Scan for the cell matching the given text and deliver its (x, y) coordinate at center. 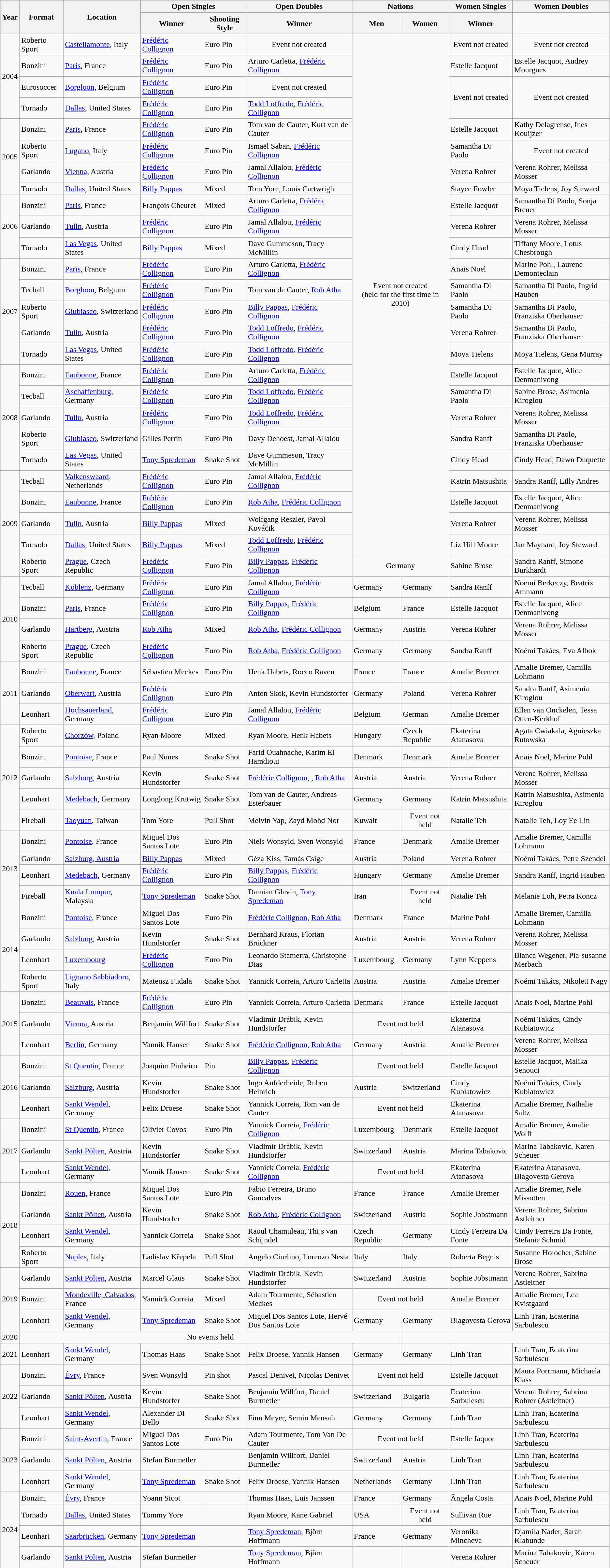
Koblenz, Germany (102, 587)
Ecaterina Sarbulescu (480, 1396)
Sandra Ranff, Asimenia Kiroglou (561, 693)
Saint-Avertin, France (102, 1439)
Sabine Brose, Asimenia Kiroglou (561, 396)
Open Doubles (299, 7)
Agata Cwiakala, Agnieszka Rutowska (561, 735)
Tom van de Cauter, Kurt van de Cauter (299, 129)
2013 (10, 869)
2014 (10, 949)
2009 (10, 523)
Cindy Head, Dawn Duquette (561, 460)
Cindy Ferreira Da Fonte (480, 1235)
Hochsauerland, Germany (102, 714)
Berlin, Germany (102, 1045)
Tiffany Moore, Lotus Chesbrough (561, 248)
Blagovesta Gerova (480, 1321)
Estelle Jacquot, Audrey Mourgues (561, 66)
Ângela Costa (480, 1498)
2016 (10, 1087)
Women Singles (480, 7)
USA (377, 1515)
Naples, Italy (102, 1257)
Tom van de Cauter, Rob Atha (299, 290)
Pin shot (225, 1375)
Women Doubles (561, 7)
Netherlands (377, 1481)
Susanne Holocher, Sabine Brose (561, 1257)
Davy Dehoest, Jamal Allalou (299, 439)
2018 (10, 1225)
2021 (10, 1354)
Open Singles (193, 7)
Felix Droese (172, 1108)
Benjamin Willfort (172, 1023)
Amalie Bremer, Lea Kvistgaard (561, 1299)
Noémi Takács, Petra Szendei (561, 858)
Roberta Begnis (480, 1257)
Olivier Covos (172, 1130)
Melvin Yap, Zayd Mohd Nor (299, 820)
Thomas Haas (172, 1354)
Men (377, 23)
Sullivan Rue (480, 1515)
Moya Tielens, Gena Murray (561, 354)
Yannick Correia, Tom van de Cauter (299, 1108)
Moya Tielens, Joy Steward (561, 188)
Tommy Yore (172, 1515)
Verena Rohrer, Sabrina Rohrer (Astleitner) (561, 1396)
Rob Atha (172, 630)
Joaquim Pinheiro (172, 1066)
Beauvais, France (102, 1003)
Marina Tabakovic (480, 1150)
Kuwait (377, 820)
Veronika Mincheva (480, 1536)
Format (41, 17)
Raoul Chamuleau, Thijs van Schijndel (299, 1235)
Samantha Di Paolo, Ingrid Hauben (561, 290)
Djamila Nader, Sarah Klabunde (561, 1536)
2008 (10, 417)
2023 (10, 1460)
Noémi Takács, Eva Albok (561, 651)
2006 (10, 226)
Gilles Perrin (172, 439)
Cindy Kubiatowicz (480, 1087)
Cindy Ferreira Da Fonte, Stefanie Schmid (561, 1235)
Ryan Moore, Kane Gabriel (299, 1515)
Sébastien Meckes (172, 672)
Amalie Bremer, Nele Missotten (561, 1193)
Bernhard Kraus, Florian Brückner (299, 939)
Amalie Bremer, Amalie Wolff (561, 1130)
Shooting Style (225, 23)
Thomas Haas, Luis Janssen (299, 1498)
Ryan Moore (172, 735)
Tom van de Cauter, Andreas Esterbauer (299, 799)
Noemi Berkeczy, Beatrix Ammann (561, 587)
Mateusz Fudala (172, 981)
Adam Tourmente, Tom Van De Cauter (299, 1439)
Samantha Di Paolo, Sonja Breuer (561, 205)
Marcel Glaus (172, 1278)
2020 (10, 1337)
Maura Porrmann, Michaela Klass (561, 1375)
Ladislav Křepela (172, 1257)
Chorzów, Poland (102, 735)
Sven Wonsyld (172, 1375)
Ellen van Onckelen, Tessa Otten-Kerkhof (561, 714)
Angelo Ciurlino, Lorenzo Nesta (299, 1257)
Melanie Loh, Petra Koncz (561, 896)
Tom Yore, Louis Cartwright (299, 188)
Sandra Ranff, Simone Burkhardt (561, 566)
2004 (10, 76)
Taoyuan, Taiwan (102, 820)
Niels Wonsyld, Sven Wonsyld (299, 842)
Liz Hill Moore (480, 544)
Paul Nunes (172, 757)
Marine Pohl (480, 917)
Ryan Moore, Henk Habets (299, 735)
Iran (377, 896)
2007 (10, 312)
Noémi Takács, Nikolett Nagy (561, 981)
Henk Habets, Rocco Raven (299, 672)
Lugano, Italy (102, 151)
Event not created(held for the first time in 2010) (400, 295)
Location (102, 17)
Finn Meyer, Semin Mensah (299, 1418)
Sandra Ranff, Lilly Andres (561, 481)
Géza Kiss, Tamás Csige (299, 858)
Leonardo Stamerra, Christophe Dias (299, 960)
2011 (10, 693)
Marine Pohl, Laurene Demonteclain (561, 269)
Estelle Jaquot (480, 1439)
Stayce Fowler (480, 188)
Anton Skok, Kevin Hundstorfer (299, 693)
Jan Maynard, Joy Steward (561, 544)
Estelle Jacquot, Malika Senouci (561, 1066)
Oberwart, Austria (102, 693)
Adam Tourmente, Sébastien Meckes (299, 1299)
Bianca Wegener, Pia-susanne Merbach (561, 960)
Ismaël Saban, Frédéric Collignon (299, 151)
No events held (211, 1337)
Miguel Dos Santos Lote, Hervé Dos Santos Lote (299, 1321)
Tom Yore (172, 820)
German (425, 714)
2019 (10, 1299)
Frédéric Collignon, , Rob Atha (299, 778)
Amalie Bremer, Nathalie Saltz (561, 1108)
Saarbrücken, Germany (102, 1536)
Lignano Sabbiadoro, Italy (102, 981)
Lynn Keppens (480, 960)
Kathy Delagrense, Ines Kouijzer (561, 129)
Farid Ouahnache, Karim El Hamdioui (299, 757)
Mondeville, Calvados, France (102, 1299)
Castellamonte, Italy (102, 44)
Ekaterina Atanasova, Blagovesta Gerova (561, 1172)
2005 (10, 156)
Anais Noel (480, 269)
Damian Glavin, Tony Spredeman (299, 896)
Bulgaria (425, 1396)
Alexander Di Bello (172, 1418)
Year (10, 17)
2024 (10, 1530)
2017 (10, 1150)
Yoann Sicot (172, 1498)
Moya Tielens (480, 354)
2010 (10, 619)
2012 (10, 778)
Sabine Brose (480, 566)
Hartberg, Austria (102, 630)
Pin (225, 1066)
Ingo Aufderheide, Ruben Heinrich (299, 1087)
2015 (10, 1023)
Katrin Matsushita, Asimenia Kiroglou (561, 799)
2022 (10, 1396)
François Cheuret (172, 205)
Nations (400, 7)
Women (425, 23)
Sandra Ranff, Ingrid Hauben (561, 875)
Fabio Ferreira, Bruno Goncalves (299, 1193)
Longlong Krutwig (172, 799)
Pascal Denivet, Nicolas Denivet (299, 1375)
Kuala Lumpur, Malaysia (102, 896)
Wolfgang Reszler, Pavol Kováčik (299, 523)
Eurosoccer (41, 87)
Rouen, France (102, 1193)
Aschaffenburg, Germany (102, 396)
Valkenswaard, Netherlands (102, 481)
Natalie Teh, Loy Ee Lin (561, 820)
